Detect which cell encompasses the target text, then output its (x, y) center coordinate. 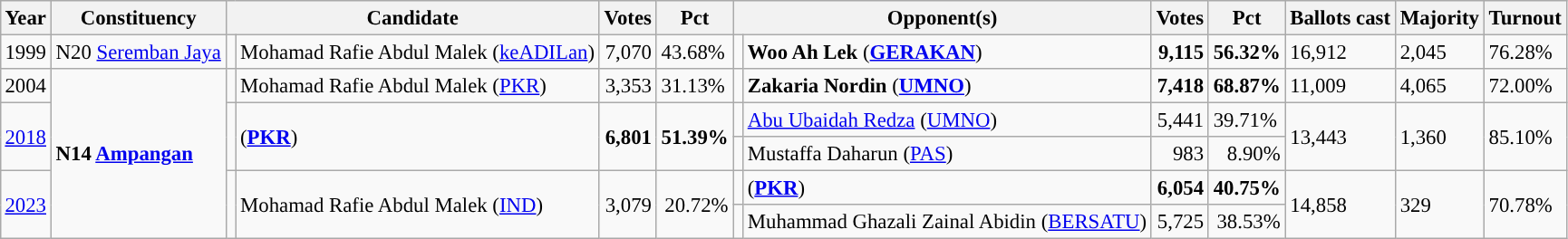
40.75% (1247, 188)
38.53% (1247, 222)
39.71% (1247, 120)
68.87% (1247, 86)
Zakaria Nordin (UMNO) (946, 86)
Abu Ubaidah Redza (UMNO) (946, 120)
N20 Seremban Jaya (138, 52)
13,443 (1340, 138)
4,065 (1439, 86)
Mohamad Rafie Abdul Malek (PKR) (418, 86)
2018 (25, 138)
329 (1439, 205)
11,009 (1340, 86)
72.00% (1524, 86)
9,115 (1180, 52)
Year (25, 18)
8.90% (1247, 154)
Constituency (138, 18)
6,801 (627, 138)
1999 (25, 52)
31.13% (694, 86)
Majority (1439, 18)
7,070 (627, 52)
70.78% (1524, 205)
76.28% (1524, 52)
Woo Ah Lek (GERAKAN) (946, 52)
6,054 (1180, 188)
3,079 (627, 205)
Ballots cast (1340, 18)
7,418 (1180, 86)
5,441 (1180, 120)
Candidate (412, 18)
2023 (25, 205)
51.39% (694, 138)
85.10% (1524, 138)
14,858 (1340, 205)
3,353 (627, 86)
Mohamad Rafie Abdul Malek (IND) (418, 205)
Mohamad Rafie Abdul Malek (keADILan) (418, 52)
16,912 (1340, 52)
Mustaffa Daharun (PAS) (946, 154)
Turnout (1524, 18)
2,045 (1439, 52)
43.68% (694, 52)
983 (1180, 154)
N14 Ampangan (138, 154)
1,360 (1439, 138)
2004 (25, 86)
56.32% (1247, 52)
5,725 (1180, 222)
Opponent(s) (943, 18)
Muhammad Ghazali Zainal Abidin (BERSATU) (946, 222)
20.72% (694, 205)
